Search for the cell housing the specified text and yield its [X, Y] center coordinate. 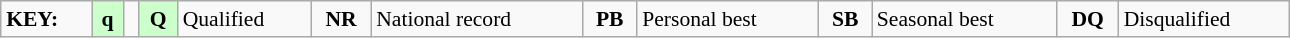
KEY: [46, 19]
Qualified [244, 19]
PB [610, 19]
DQ [1088, 19]
Q [158, 19]
Seasonal best [964, 19]
National record [476, 19]
NR [341, 19]
q [108, 19]
Disqualified [1204, 19]
Personal best [728, 19]
SB [846, 19]
